From the cell containing the given text, extract its center point as (x, y) coordinate. 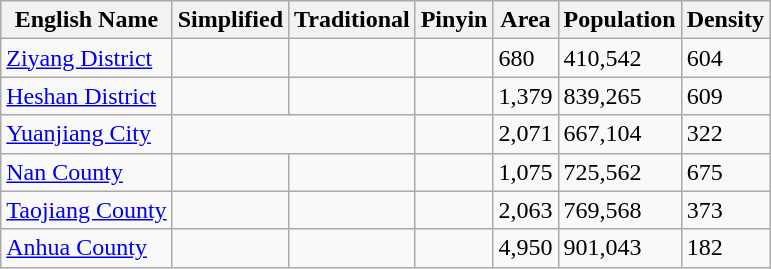
Anhua County (86, 248)
604 (725, 58)
182 (725, 248)
4,950 (526, 248)
675 (725, 172)
680 (526, 58)
2,071 (526, 134)
322 (725, 134)
410,542 (620, 58)
901,043 (620, 248)
839,265 (620, 96)
Simplified (230, 20)
Nan County (86, 172)
Density (725, 20)
667,104 (620, 134)
1,379 (526, 96)
1,075 (526, 172)
609 (725, 96)
English Name (86, 20)
Taojiang County (86, 210)
Yuanjiang City (86, 134)
Area (526, 20)
725,562 (620, 172)
Ziyang District (86, 58)
373 (725, 210)
769,568 (620, 210)
Traditional (352, 20)
Heshan District (86, 96)
Population (620, 20)
2,063 (526, 210)
Pinyin (454, 20)
